Return [X, Y] of the center of cell containing provided text 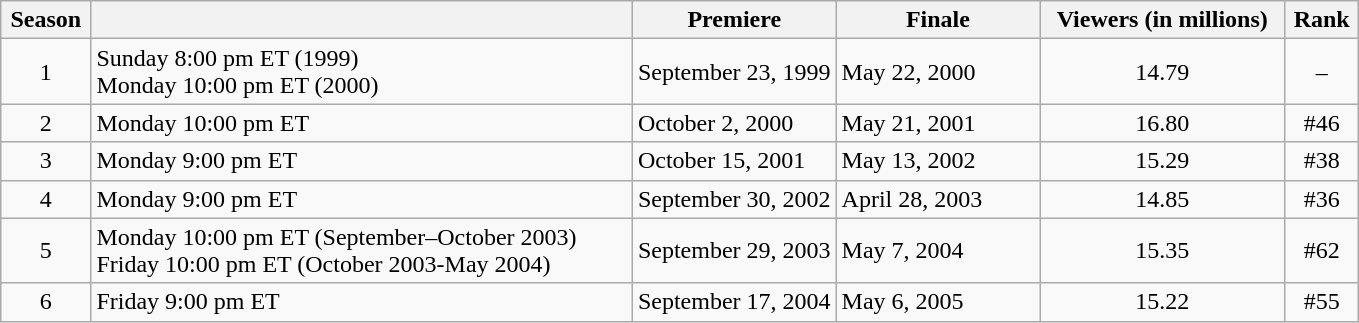
September 29, 2003 [734, 250]
September 23, 1999 [734, 72]
3 [46, 161]
Season [46, 20]
#46 [1322, 123]
#55 [1322, 302]
#36 [1322, 199]
September 17, 2004 [734, 302]
May 22, 2000 [938, 72]
15.29 [1162, 161]
5 [46, 250]
1 [46, 72]
#38 [1322, 161]
Finale [938, 20]
Monday 10:00 pm ET (September–October 2003)Friday 10:00 pm ET (October 2003-May 2004) [362, 250]
Rank [1322, 20]
6 [46, 302]
16.80 [1162, 123]
October 2, 2000 [734, 123]
#62 [1322, 250]
Premiere [734, 20]
April 28, 2003 [938, 199]
2 [46, 123]
September 30, 2002 [734, 199]
14.79 [1162, 72]
Friday 9:00 pm ET [362, 302]
– [1322, 72]
May 6, 2005 [938, 302]
Sunday 8:00 pm ET (1999)Monday 10:00 pm ET (2000) [362, 72]
15.22 [1162, 302]
14.85 [1162, 199]
May 21, 2001 [938, 123]
May 7, 2004 [938, 250]
Monday 10:00 pm ET [362, 123]
Viewers (in millions) [1162, 20]
May 13, 2002 [938, 161]
4 [46, 199]
October 15, 2001 [734, 161]
15.35 [1162, 250]
